Pinpoint the cell where the given text exists, returning its [X, Y] midpoint coordinate. 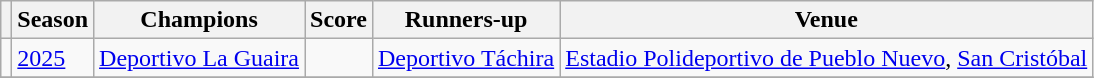
Season [53, 20]
Venue [826, 20]
Runners-up [466, 20]
Estadio Polideportivo de Pueblo Nuevo, San Cristóbal [826, 58]
Score [339, 20]
Champions [200, 20]
Deportivo La Guaira [200, 58]
2025 [53, 58]
Deportivo Táchira [466, 58]
